Pinpoint the cell where the given text exists, returning its (X, Y) midpoint coordinate. 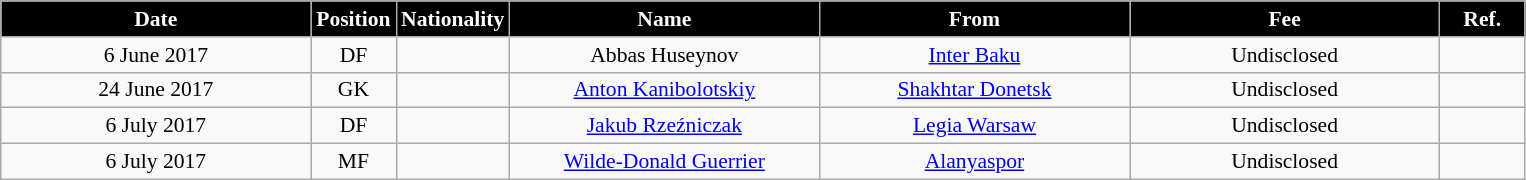
Position (354, 19)
6 June 2017 (156, 55)
Date (156, 19)
Abbas Huseynov (664, 55)
Legia Warsaw (974, 126)
Alanyaspor (974, 162)
Ref. (1482, 19)
24 June 2017 (156, 90)
Fee (1285, 19)
Shakhtar Donetsk (974, 90)
Name (664, 19)
Wilde-Donald Guerrier (664, 162)
Inter Baku (974, 55)
Jakub Rzeźniczak (664, 126)
GK (354, 90)
Nationality (452, 19)
From (974, 19)
Anton Kanibolotskiy (664, 90)
MF (354, 162)
